For the text-containing cell, return its midpoint in (x, y) coordinate format. 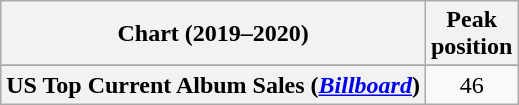
Chart (2019–2020) (214, 34)
46 (471, 85)
US Top Current Album Sales (Billboard) (214, 85)
Peakposition (471, 34)
